Detect which cell encompasses the target text, then output its (x, y) center coordinate. 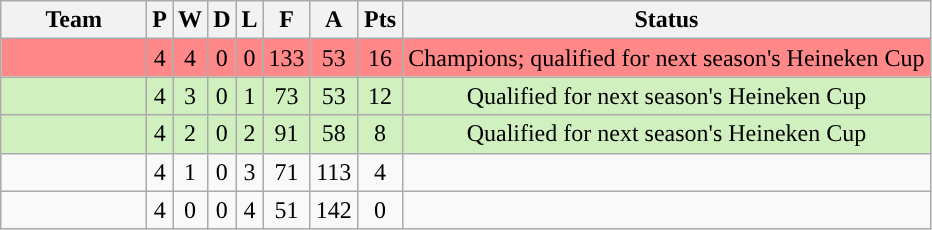
Status (666, 20)
A (334, 20)
Pts (380, 20)
113 (334, 172)
12 (380, 96)
8 (380, 134)
51 (286, 210)
L (250, 20)
71 (286, 172)
Team (74, 20)
133 (286, 58)
16 (380, 58)
142 (334, 210)
D (222, 20)
P (160, 20)
91 (286, 134)
W (190, 20)
58 (334, 134)
Champions; qualified for next season's Heineken Cup (666, 58)
73 (286, 96)
F (286, 20)
